From the cell containing the given text, extract its center point as [X, Y] coordinate. 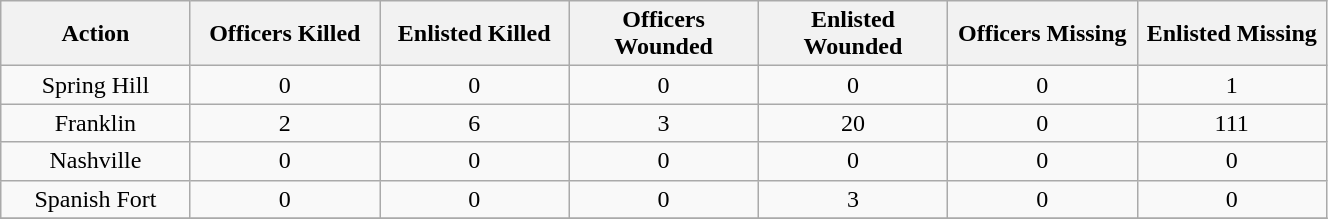
6 [474, 123]
Enlisted Missing [1232, 34]
Action [96, 34]
Franklin [96, 123]
Spring Hill [96, 85]
Spanish Fort [96, 199]
Officers Wounded [664, 34]
1 [1232, 85]
2 [284, 123]
20 [852, 123]
Officers Killed [284, 34]
Nashville [96, 161]
111 [1232, 123]
Enlisted Killed [474, 34]
Officers Missing [1042, 34]
Enlisted Wounded [852, 34]
